Determine the [x, y] coordinate at the center of the cell enclosing the given text.  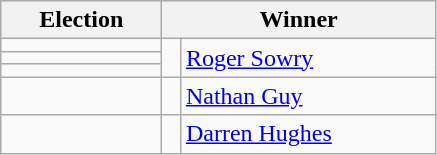
Darren Hughes [308, 134]
Roger Sowry [308, 58]
Nathan Guy [308, 96]
Election [82, 20]
Winner [299, 20]
